Capture the cell that displays the provided text and extract its [x, y] central coordinate. 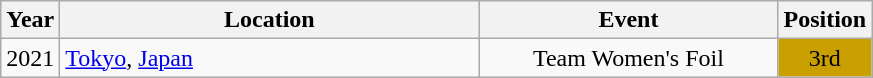
Position [825, 20]
Event [628, 20]
Location [270, 20]
Year [30, 20]
Team Women's Foil [628, 58]
2021 [30, 58]
Tokyo, Japan [270, 58]
3rd [825, 58]
